Pinpoint the cell where the given text exists, returning its [X, Y] midpoint coordinate. 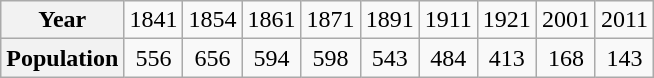
2011 [624, 20]
1841 [154, 20]
556 [154, 58]
413 [506, 58]
1891 [390, 20]
2001 [566, 20]
168 [566, 58]
Population [62, 58]
543 [390, 58]
484 [448, 58]
594 [272, 58]
Year [62, 20]
1921 [506, 20]
656 [212, 58]
598 [330, 58]
1911 [448, 20]
1871 [330, 20]
1854 [212, 20]
143 [624, 58]
1861 [272, 20]
